Output the (x, y) coordinate of the center of the cell containing the given text.  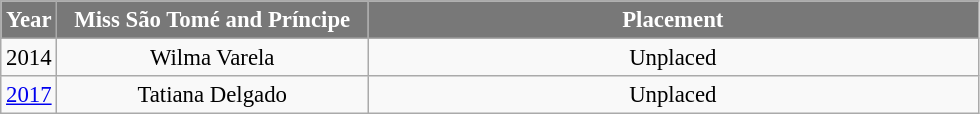
Tatiana Delgado (212, 95)
Year (29, 20)
Placement (674, 20)
2014 (29, 58)
Wilma Varela (212, 58)
Miss São Tomé and Príncipe (212, 20)
2017 (29, 95)
